Find where the given text appears and provide that cell's center as (x, y) coordinate. 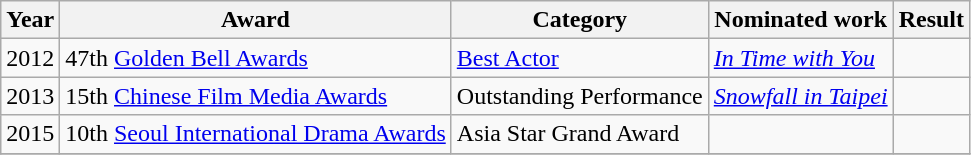
10th Seoul International Drama Awards (256, 134)
Outstanding Performance (580, 96)
2013 (30, 96)
Year (30, 20)
Award (256, 20)
Best Actor (580, 58)
2015 (30, 134)
Snowfall in Taipei (800, 96)
2012 (30, 58)
Nominated work (800, 20)
Asia Star Grand Award (580, 134)
Result (931, 20)
In Time with You (800, 58)
Category (580, 20)
47th Golden Bell Awards (256, 58)
15th Chinese Film Media Awards (256, 96)
